Detect which cell encompasses the target text, then output its [x, y] center coordinate. 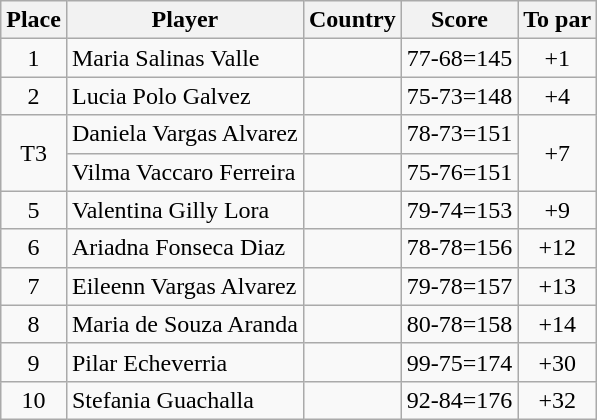
Lucia Polo Galvez [184, 96]
10 [34, 400]
+13 [558, 286]
78-78=156 [460, 248]
9 [34, 362]
T3 [34, 153]
92-84=176 [460, 400]
Stefania Guachalla [184, 400]
79-74=153 [460, 210]
Daniela Vargas Alvarez [184, 134]
+1 [558, 58]
77-68=145 [460, 58]
2 [34, 96]
+7 [558, 153]
Player [184, 20]
Place [34, 20]
+30 [558, 362]
1 [34, 58]
80-78=158 [460, 324]
5 [34, 210]
8 [34, 324]
Score [460, 20]
Valentina Gilly Lora [184, 210]
Country [352, 20]
79-78=157 [460, 286]
+14 [558, 324]
+12 [558, 248]
6 [34, 248]
Eileenn Vargas Alvarez [184, 286]
Ariadna Fonseca Diaz [184, 248]
75-76=151 [460, 172]
99-75=174 [460, 362]
+4 [558, 96]
Pilar Echeverria [184, 362]
Vilma Vaccaro Ferreira [184, 172]
78-73=151 [460, 134]
75-73=148 [460, 96]
+32 [558, 400]
Maria Salinas Valle [184, 58]
+9 [558, 210]
Maria de Souza Aranda [184, 324]
To par [558, 20]
7 [34, 286]
